Pinpoint the cell where the given text exists, returning its [X, Y] midpoint coordinate. 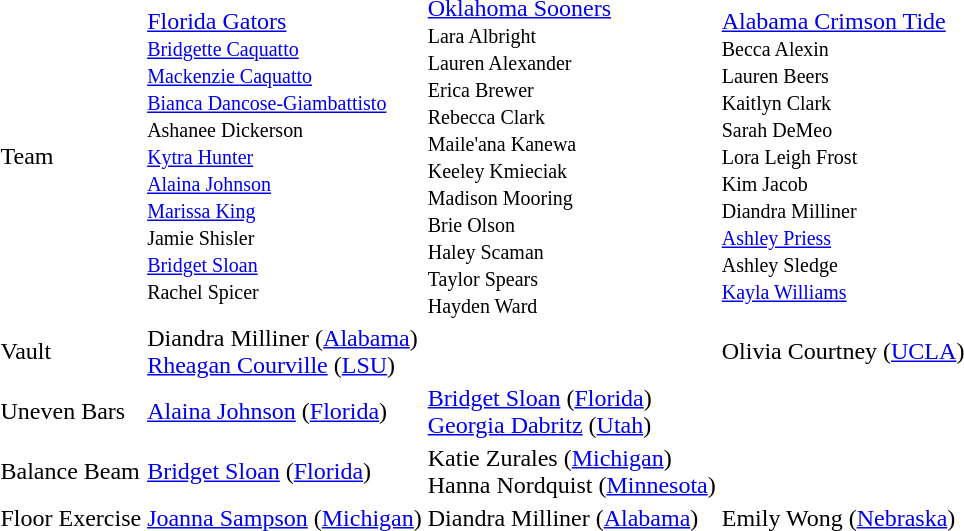
Bridget Sloan (Florida)Georgia Dabritz (Utah) [572, 412]
Alaina Johnson (Florida) [285, 412]
Diandra Milliner (Alabama)Rheagan Courville (LSU) [285, 352]
Bridget Sloan (Florida) [285, 472]
Katie Zurales (Michigan)Hanna Nordquist (Minnesota) [572, 472]
